Determine the (x, y) coordinate at the center of the cell enclosing the given text.  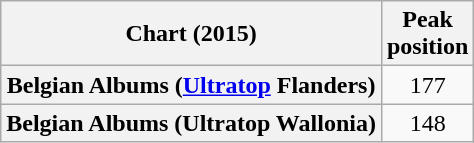
Chart (2015) (192, 34)
Belgian Albums (Ultratop Wallonia) (192, 123)
148 (427, 123)
177 (427, 85)
Belgian Albums (Ultratop Flanders) (192, 85)
Peakposition (427, 34)
